From the cell containing the given text, extract its center point as [x, y] coordinate. 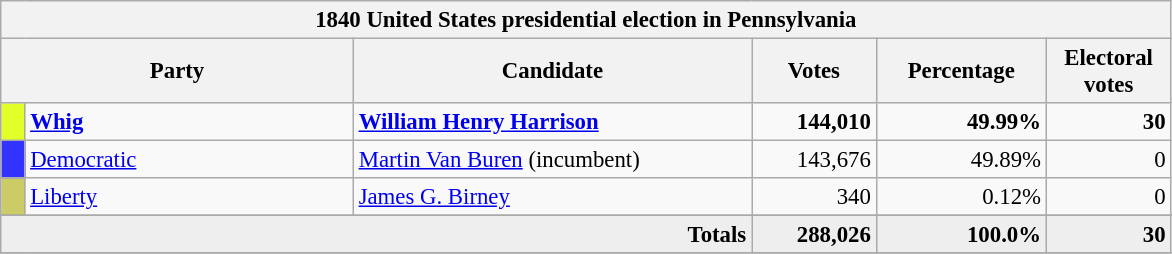
William Henry Harrison [552, 122]
Candidate [552, 72]
James G. Birney [552, 197]
Totals [376, 235]
1840 United States presidential election in Pennsylvania [586, 20]
0.12% [961, 197]
340 [814, 197]
49.89% [961, 160]
144,010 [814, 122]
Party [178, 72]
Democratic [189, 160]
288,026 [814, 235]
Percentage [961, 72]
Martin Van Buren (incumbent) [552, 160]
Votes [814, 72]
143,676 [814, 160]
Whig [189, 122]
Liberty [189, 197]
49.99% [961, 122]
Electoral votes [1108, 72]
100.0% [961, 235]
